Locate the cell with the specified text and output its (x, y) center coordinate. 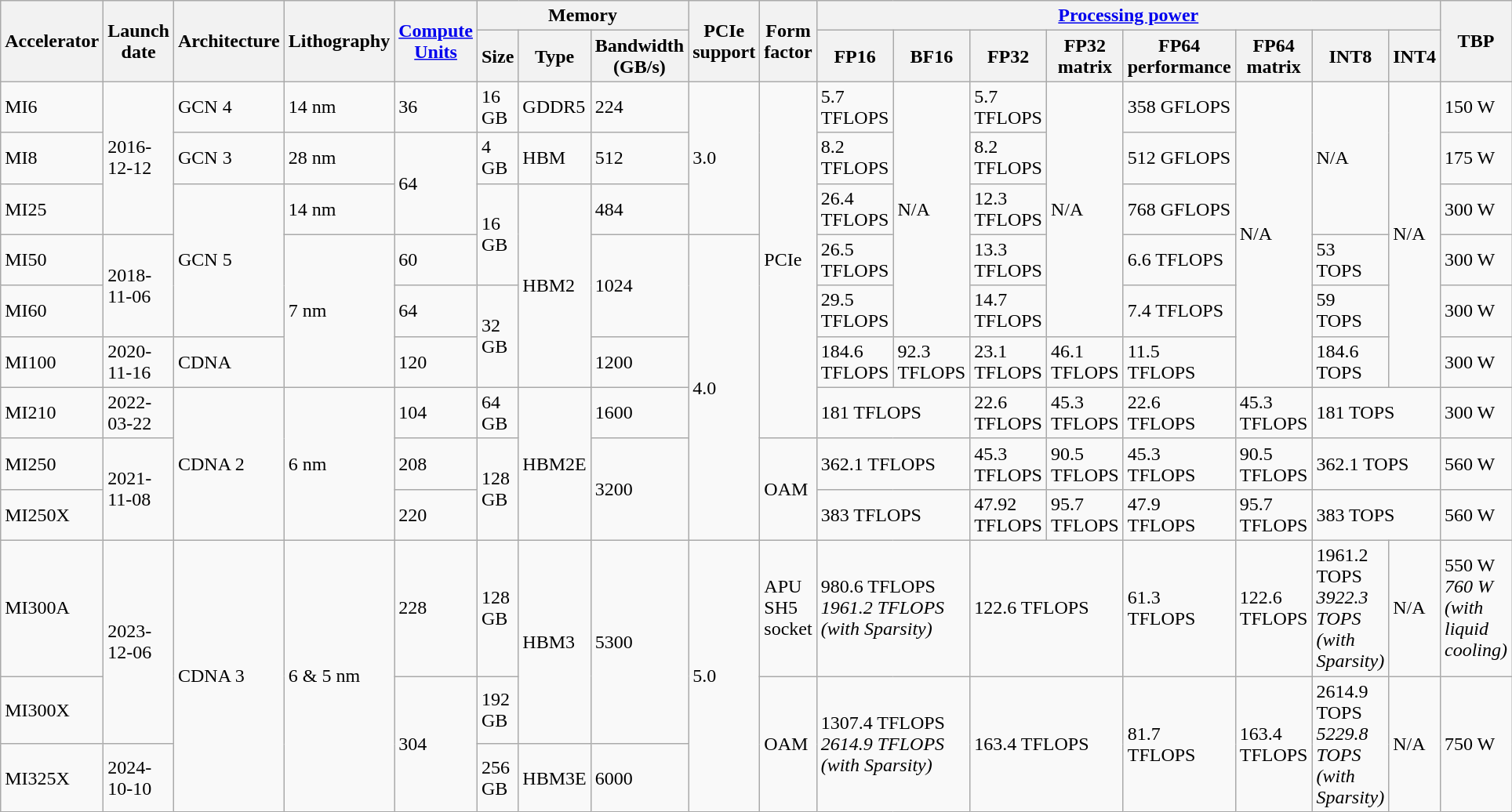
36 (436, 107)
2020-11-16 (139, 362)
208 (436, 464)
181 TFLOPS (893, 412)
Type (554, 56)
256 GB (497, 778)
MI8 (52, 158)
6000 (639, 778)
768 GFLOPS (1179, 208)
FP64 performance (1179, 56)
Size (497, 56)
CDNA 2 (229, 464)
4 GB (497, 158)
MI60 (52, 310)
MI50 (52, 260)
59 TOPS (1350, 310)
MI100 (52, 362)
224 (639, 107)
GCN 3 (229, 158)
3.0 (725, 158)
4.0 (725, 387)
6.6 TFLOPS (1179, 260)
Architecture (229, 41)
5.0 (725, 676)
362.1 TOPS (1376, 464)
92.3 TFLOPS (932, 362)
1024 (639, 285)
HBM3 (554, 642)
5300 (639, 642)
Form factor (788, 41)
INT4 (1415, 56)
Processing power (1128, 16)
APU SH5 socket (788, 608)
104 (436, 412)
362.1 TFLOPS (893, 464)
81.7 TFLOPS (1179, 743)
MI300A (52, 608)
MI25 (52, 208)
61.3 TFLOPS (1179, 608)
Accelerator (52, 41)
Bandwidth (GB/s) (639, 56)
Compute Units (436, 41)
HBM2E (554, 464)
47.9 TFLOPS (1179, 514)
32 GB (497, 336)
2024-10-10 (139, 778)
CDNA 3 (229, 676)
GCN 5 (229, 260)
1961.2 TOPS 3922.3 TOPS (with Sparsity) (1350, 608)
512 (639, 158)
FP32 matrix (1085, 56)
2614.9 TOPS5229.8 TOPS (with Sparsity) (1350, 743)
750 W (1476, 743)
GCN 4 (229, 107)
184.6 TFLOPS (855, 362)
Lithography (339, 41)
14.7 TFLOPS (1009, 310)
MI210 (52, 412)
BF16 (932, 56)
2023-12-06 (139, 642)
1307.4 TFLOPS 2614.9 TFLOPS (with Sparsity) (893, 743)
550 W760 W (with liquid cooling) (1476, 608)
53 TOPS (1350, 260)
28 nm (339, 158)
304 (436, 743)
MI250X (52, 514)
MI300X (52, 710)
1200 (639, 362)
181 TOPS (1376, 412)
2022-03-22 (139, 412)
MI6 (52, 107)
150 W (1476, 107)
FP32 (1009, 56)
PCIe support (725, 41)
CDNA (229, 362)
60 (436, 260)
6 & 5 nm (339, 676)
Memory (582, 16)
29.5 TFLOPS (855, 310)
FP64 matrix (1274, 56)
64 GB (497, 412)
383 TOPS (1376, 514)
INT8 (1350, 56)
12.3 TFLOPS (1009, 208)
120 (436, 362)
TBP (1476, 41)
26.4 TFLOPS (855, 208)
2021-11-08 (139, 489)
7 nm (339, 310)
1600 (639, 412)
2016-12-12 (139, 158)
192 GB (497, 710)
Launch date (139, 41)
383 TFLOPS (893, 514)
PCIe (788, 260)
512 GFLOPS (1179, 158)
HBM (554, 158)
484 (639, 208)
11.5 TFLOPS (1179, 362)
47.92 TFLOPS (1009, 514)
3200 (639, 489)
13.3 TFLOPS (1009, 260)
358 GFLOPS (1179, 107)
7.4 TFLOPS (1179, 310)
184.6 TOPS (1350, 362)
2018-11-06 (139, 285)
MI325X (52, 778)
HBM2 (554, 285)
GDDR5 (554, 107)
46.1 TFLOPS (1085, 362)
FP16 (855, 56)
220 (436, 514)
980.6 TFLOPS1961.2 TFLOPS (with Sparsity) (893, 608)
HBM3E (554, 778)
26.5 TFLOPS (855, 260)
6 nm (339, 464)
228 (436, 608)
MI250 (52, 464)
23.1 TFLOPS (1009, 362)
175 W (1476, 158)
